Determine the [X, Y] coordinate at the center of the cell enclosing the given text.  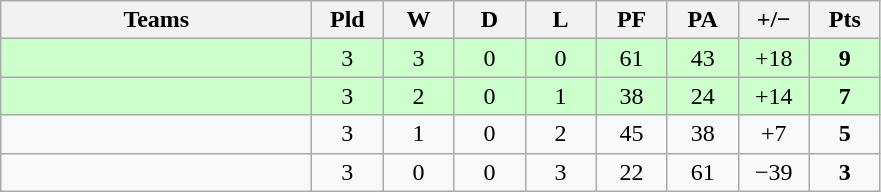
9 [844, 58]
W [418, 20]
45 [632, 134]
+/− [774, 20]
22 [632, 172]
24 [702, 96]
43 [702, 58]
5 [844, 134]
Teams [156, 20]
+18 [774, 58]
PA [702, 20]
L [560, 20]
D [490, 20]
+7 [774, 134]
+14 [774, 96]
PF [632, 20]
Pld [348, 20]
−39 [774, 172]
7 [844, 96]
Pts [844, 20]
